Provide the [x, y] coordinate of the cell's center where the given text is located.  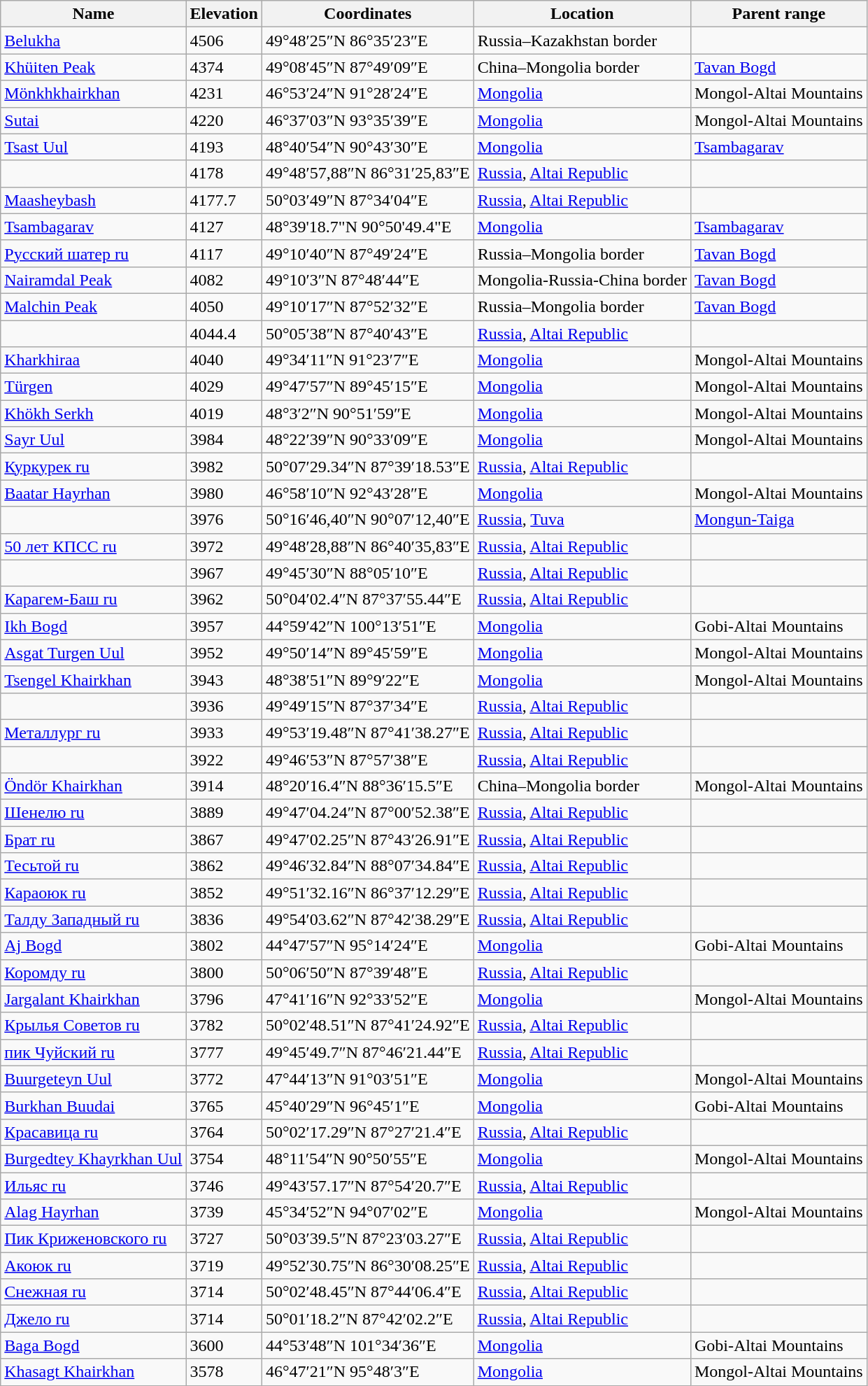
Tsengel Khairkhan [94, 679]
3764 [224, 1132]
3852 [224, 893]
49°10′3″N 87°48′44″E [368, 280]
49°47′02.25″N 87°43′26.91″E [368, 840]
Крылья Советов ru [94, 1026]
Maasheybash [94, 200]
Aj Bogd [94, 946]
49°52′30.75″N 86°30′08.25″E [368, 1266]
50°06′50″N 87°39′48″E [368, 973]
48°38′51″N 89°9′22″E [368, 679]
3976 [224, 520]
Baatar Hayrhan [94, 493]
4117 [224, 253]
3936 [224, 706]
Коромду ru [94, 973]
46°47′21″N 95°48′3″E [368, 1372]
4231 [224, 94]
Красавица ru [94, 1132]
3972 [224, 546]
46°58′10″N 92°43′28″E [368, 493]
Nairamdal Peak [94, 280]
Талду Западный ru [94, 919]
Tsast Uul [94, 147]
50°16′46,40″N 90°07′12,40″E [368, 520]
3836 [224, 919]
Брат ru [94, 840]
49°34′11″N 91°23′7″E [368, 360]
3957 [224, 626]
Карагем-Баш ru [94, 600]
3765 [224, 1105]
50°04′02.4″N 87°37′55.44″E [368, 600]
3922 [224, 759]
49°48′57,88″N 86°31′25,83″E [368, 174]
Металлург ru [94, 733]
Джело ru [94, 1319]
Khüiten Peak [94, 67]
Location [582, 14]
49°49′15″N 87°37′34″E [368, 706]
3889 [224, 813]
49°47′57″N 89°45′15″E [368, 387]
49°45′49.7″N 87°46′21.44″E [368, 1052]
Öndör Khairkhan [94, 786]
Coordinates [368, 14]
4050 [224, 306]
Asgat Turgen Uul [94, 653]
Burgedtey Khayrkhan Uul [94, 1159]
49°46′53″N 87°57′38″E [368, 759]
4044.4 [224, 334]
45°34′52″N 94°07′02″E [368, 1212]
50°02′17.29″N 87°27′21.4″E [368, 1132]
3943 [224, 679]
Ikh Bogd [94, 626]
4127 [224, 227]
Jargalant Khairkhan [94, 999]
44°53′48″N 101°34′36″E [368, 1345]
Снежная ru [94, 1292]
50 лет КПСС ru [94, 546]
49°54′03.62″N 87°42′38.29″E [368, 919]
49°53′19.48″N 87°41′38.27″E [368, 733]
44°47′57″N 95°14′24″E [368, 946]
Elevation [224, 14]
49°48′28,88″N 86°40′35,83″E [368, 546]
Parent range [778, 14]
3862 [224, 866]
Куркурек ru [94, 467]
Baga Bogd [94, 1345]
49°43′57.17″N 87°54′20.7″E [368, 1186]
49°08′45″N 87°49′09″E [368, 67]
3984 [224, 440]
48°39'18.7"N 90°50'49.4"E [368, 227]
50°02′48.45″N 87°44′06.4″E [368, 1292]
Belukha [94, 41]
Kharkhiraa [94, 360]
3967 [224, 573]
Mönkhkhairkhan [94, 94]
Name [94, 14]
3802 [224, 946]
4506 [224, 41]
Ильяс ru [94, 1186]
Mongun-Taiga [778, 520]
3746 [224, 1186]
3933 [224, 733]
48°40′54″N 90°43′30″E [368, 147]
4193 [224, 147]
Russia, Tuva [582, 520]
49°46′32.84″N 88°07′34.84″E [368, 866]
49°10′40″N 87°49′24″E [368, 253]
4220 [224, 120]
3782 [224, 1026]
49°48′25″N 86°35′23″E [368, 41]
Пик Криженовского ru [94, 1239]
3772 [224, 1079]
Malchin Peak [94, 306]
49°45′30″N 88°05′10″E [368, 573]
3867 [224, 840]
3600 [224, 1345]
3800 [224, 973]
4029 [224, 387]
50°05′38″N 87°40′43″E [368, 334]
48°20′16.4″N 88°36′15.5″E [368, 786]
3914 [224, 786]
Khasagt Khairkhan [94, 1372]
3777 [224, 1052]
3727 [224, 1239]
3982 [224, 467]
Mongolia-Russia-China border [582, 280]
Шенелю ru [94, 813]
Русский шатер ru [94, 253]
3980 [224, 493]
46°37′03″N 93°35′39″E [368, 120]
3754 [224, 1159]
45°40′29″N 96°45′1″E [368, 1105]
48°11′54″N 90°50′55″E [368, 1159]
Russia–Kazakhstan border [582, 41]
44°59′42″N 100°13′51″E [368, 626]
4374 [224, 67]
3739 [224, 1212]
50°01′18.2″N 87°42′02.2″E [368, 1319]
49°10′17″N 87°52′32″E [368, 306]
пик Чуйский ru [94, 1052]
50°02′48.51″N 87°41′24.92″E [368, 1026]
Караоюк ru [94, 893]
Türgen [94, 387]
48°3′2″N 90°51′59″E [368, 413]
46°53′24″N 91°28′24″E [368, 94]
4178 [224, 174]
3796 [224, 999]
3578 [224, 1372]
Акоюк ru [94, 1266]
50°03′39.5″N 87°23′03.27″E [368, 1239]
Sayr Uul [94, 440]
49°47′04.24″N 87°00′52.38″E [368, 813]
4082 [224, 280]
47°44′13″N 91°03′51″E [368, 1079]
49°51′32.16″N 86°37′12.29″E [368, 893]
48°22′39″N 90°33′09″E [368, 440]
4019 [224, 413]
Burkhan Buudai [94, 1105]
50°03′49″N 87°34′04″E [368, 200]
4177.7 [224, 200]
47°41′16″N 92°33′52″E [368, 999]
Alag Hayrhan [94, 1212]
3719 [224, 1266]
3962 [224, 600]
Sutai [94, 120]
4040 [224, 360]
Тесьтой ru [94, 866]
Khökh Serkh [94, 413]
50°07′29.34″N 87°39′18.53″E [368, 467]
3952 [224, 653]
Buurgeteyn Uul [94, 1079]
49°50′14″N 89°45′59″E [368, 653]
